Provide the [X, Y] coordinate of the cell's center where the given text is located.  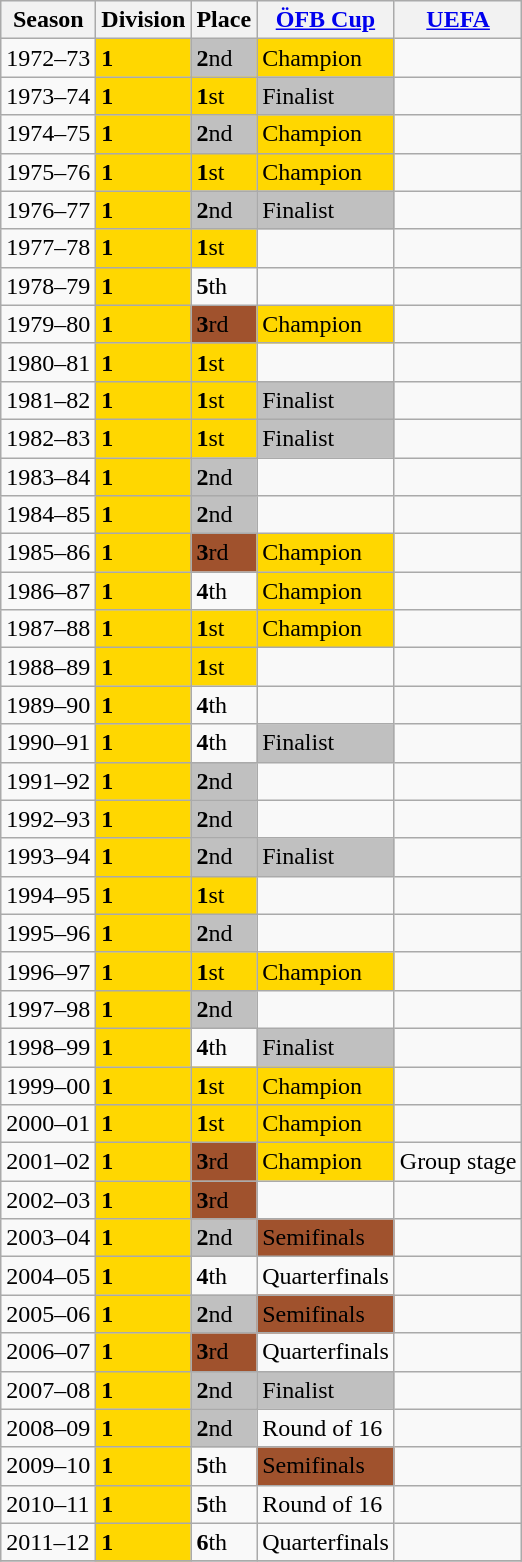
1998–99 [48, 1047]
2011–12 [48, 1542]
1988–89 [48, 667]
1978–79 [48, 286]
1983–84 [48, 477]
1981–82 [48, 400]
2004–05 [48, 1276]
1973–74 [48, 96]
1985–86 [48, 553]
1976–77 [48, 210]
1995–96 [48, 933]
2010–11 [48, 1504]
2009–10 [48, 1466]
Place [224, 20]
1974–75 [48, 134]
2003–04 [48, 1238]
1991–92 [48, 781]
1993–94 [48, 857]
2006–07 [48, 1352]
1980–81 [48, 362]
1999–00 [48, 1085]
1982–83 [48, 438]
1977–78 [48, 248]
1972–73 [48, 58]
Group stage [458, 1162]
1996–97 [48, 971]
1986–87 [48, 591]
1987–88 [48, 629]
1994–95 [48, 895]
1984–85 [48, 515]
UEFA [458, 20]
2007–08 [48, 1390]
6th [224, 1542]
Division [144, 20]
1975–76 [48, 172]
1992–93 [48, 819]
2008–09 [48, 1428]
1989–90 [48, 705]
2001–02 [48, 1162]
ÖFB Cup [326, 20]
1997–98 [48, 1009]
1979–80 [48, 324]
2000–01 [48, 1124]
2002–03 [48, 1200]
2005–06 [48, 1314]
Season [48, 20]
1990–91 [48, 743]
